From the cell containing the given text, extract its center point as (X, Y) coordinate. 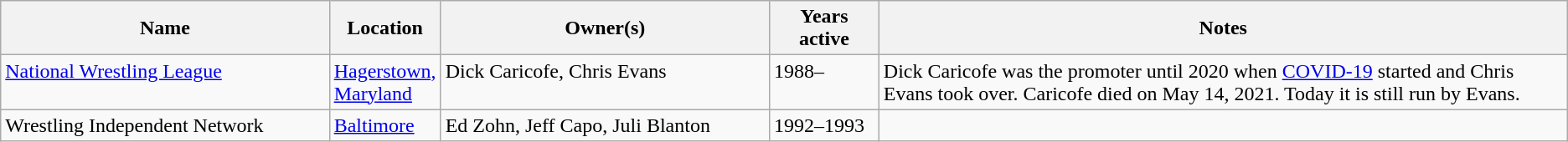
Ed Zohn, Jeff Capo, Juli Blanton (605, 125)
1988– (824, 82)
Years active (824, 28)
Baltimore (385, 125)
Name (165, 28)
Owner(s) (605, 28)
Notes (1223, 28)
Location (385, 28)
National Wrestling League (165, 82)
Wrestling Independent Network (165, 125)
Hagerstown, Maryland (385, 82)
Dick Caricofe, Chris Evans (605, 82)
1992–1993 (824, 125)
